Return the (x, y) coordinate for the center point of the cell that contains the specified text.  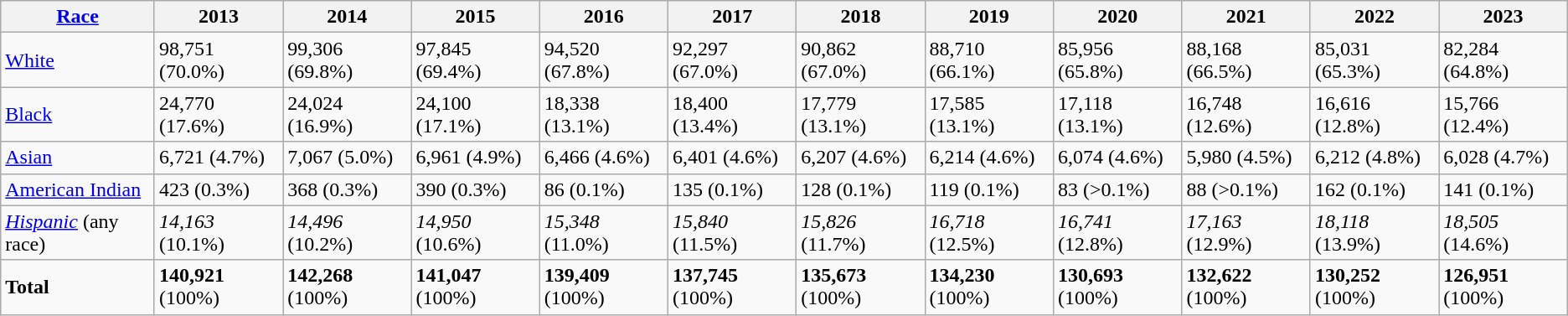
14,163 (10.1%) (218, 233)
134,230 (100%) (988, 287)
Hispanic (any race) (78, 233)
6,028 (4.7%) (1503, 158)
6,466 (4.6%) (603, 158)
6,214 (4.6%) (988, 158)
14,496 (10.2%) (347, 233)
17,779 (13.1%) (861, 114)
Black (78, 114)
14,950 (10.6%) (476, 233)
97,845 (69.4%) (476, 60)
85,956 (65.8%) (1117, 60)
130,252 (100%) (1374, 287)
2014 (347, 17)
16,741 (12.8%) (1117, 233)
18,505 (14.6%) (1503, 233)
139,409 (100%) (603, 287)
Race (78, 17)
6,961 (4.9%) (476, 158)
132,622 (100%) (1246, 287)
119 (0.1%) (988, 189)
24,024 (16.9%) (347, 114)
85,031 (65.3%) (1374, 60)
5,980 (4.5%) (1246, 158)
2015 (476, 17)
18,400 (13.4%) (732, 114)
17,163 (12.9%) (1246, 233)
16,718 (12.5%) (988, 233)
2020 (1117, 17)
141 (0.1%) (1503, 189)
135,673 (100%) (861, 287)
2018 (861, 17)
2021 (1246, 17)
162 (0.1%) (1374, 189)
88 (>0.1%) (1246, 189)
24,770 (17.6%) (218, 114)
15,348 (11.0%) (603, 233)
137,745 (100%) (732, 287)
2022 (1374, 17)
88,168 (66.5%) (1246, 60)
98,751 (70.0%) (218, 60)
368 (0.3%) (347, 189)
16,748 (12.6%) (1246, 114)
94,520 (67.8%) (603, 60)
24,100 (17.1%) (476, 114)
Total (78, 287)
128 (0.1%) (861, 189)
141,047 (100%) (476, 287)
Asian (78, 158)
American Indian (78, 189)
2019 (988, 17)
6,074 (4.6%) (1117, 158)
White (78, 60)
135 (0.1%) (732, 189)
142,268 (100%) (347, 287)
140,921 (100%) (218, 287)
83 (>0.1%) (1117, 189)
86 (0.1%) (603, 189)
15,766 (12.4%) (1503, 114)
2013 (218, 17)
6,212 (4.8%) (1374, 158)
99,306 (69.8%) (347, 60)
2023 (1503, 17)
390 (0.3%) (476, 189)
6,401 (4.6%) (732, 158)
16,616 (12.8%) (1374, 114)
2016 (603, 17)
17,118 (13.1%) (1117, 114)
88,710 (66.1%) (988, 60)
126,951 (100%) (1503, 287)
7,067 (5.0%) (347, 158)
423 (0.3%) (218, 189)
18,118 (13.9%) (1374, 233)
82,284 (64.8%) (1503, 60)
92,297 (67.0%) (732, 60)
130,693 (100%) (1117, 287)
17,585 (13.1%) (988, 114)
15,840 (11.5%) (732, 233)
6,721 (4.7%) (218, 158)
18,338 (13.1%) (603, 114)
90,862 (67.0%) (861, 60)
6,207 (4.6%) (861, 158)
2017 (732, 17)
15,826 (11.7%) (861, 233)
